Find where the given text appears and provide that cell's center as (X, Y) coordinate. 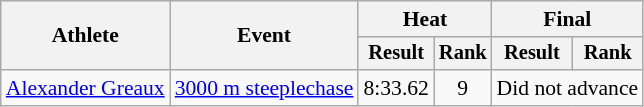
9 (463, 88)
Final (568, 19)
Alexander Greaux (86, 88)
Did not advance (568, 88)
Athlete (86, 36)
Heat (424, 19)
Event (264, 36)
8:33.62 (396, 88)
3000 m steeplechase (264, 88)
